Find where the given text appears and provide that cell's center as [X, Y] coordinate. 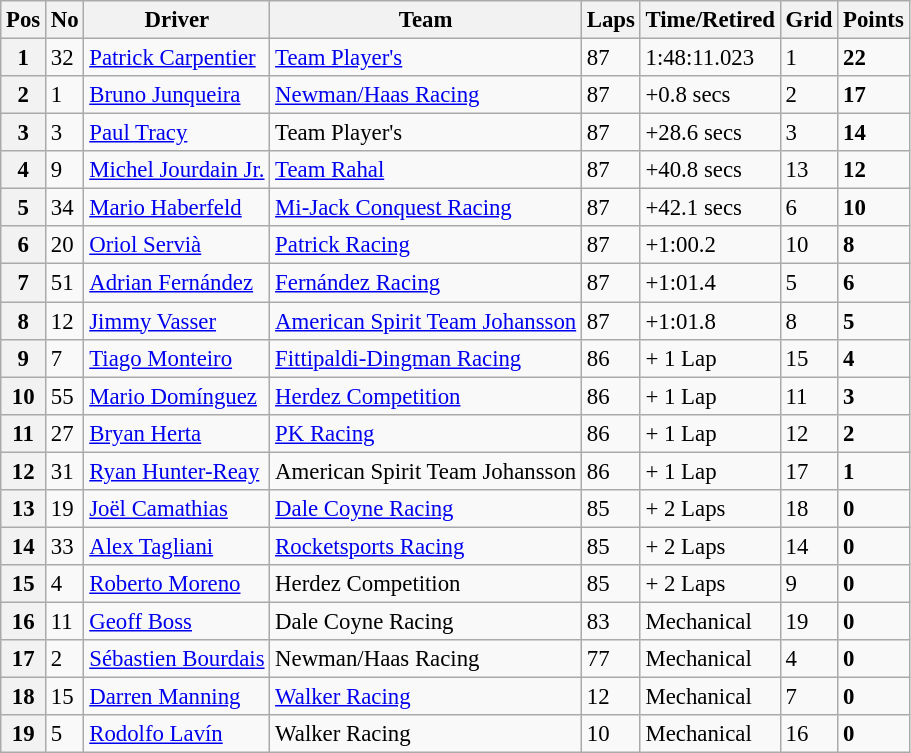
Bryan Herta [177, 433]
Fernández Racing [426, 283]
33 [65, 546]
Grid [808, 20]
+0.8 secs [710, 95]
Adrian Fernández [177, 283]
51 [65, 283]
Team [426, 20]
55 [65, 396]
Mario Haberfeld [177, 208]
1:48:11.023 [710, 58]
+40.8 secs [710, 170]
83 [610, 621]
Time/Retired [710, 20]
Michel Jourdain Jr. [177, 170]
31 [65, 471]
Jimmy Vasser [177, 321]
Sébastien Bourdais [177, 659]
+28.6 secs [710, 133]
+1:01.8 [710, 321]
Fittipaldi-Dingman Racing [426, 358]
32 [65, 58]
Patrick Racing [426, 245]
Driver [177, 20]
20 [65, 245]
Ryan Hunter-Reay [177, 471]
Bruno Junqueira [177, 95]
34 [65, 208]
Alex Tagliani [177, 546]
Darren Manning [177, 697]
No [65, 20]
Geoff Boss [177, 621]
22 [874, 58]
PK Racing [426, 433]
+42.1 secs [710, 208]
Roberto Moreno [177, 584]
27 [65, 433]
Tiago Monteiro [177, 358]
+1:00.2 [710, 245]
Mario Domínguez [177, 396]
Patrick Carpentier [177, 58]
77 [610, 659]
Paul Tracy [177, 133]
Mi-Jack Conquest Racing [426, 208]
Pos [24, 20]
+1:01.4 [710, 283]
Laps [610, 20]
Points [874, 20]
Joël Camathias [177, 509]
Rodolfo Lavín [177, 734]
Team Rahal [426, 170]
Oriol Servià [177, 245]
Rocketsports Racing [426, 546]
